Identify which cell holds the provided text, then report its (X, Y) central coordinate. 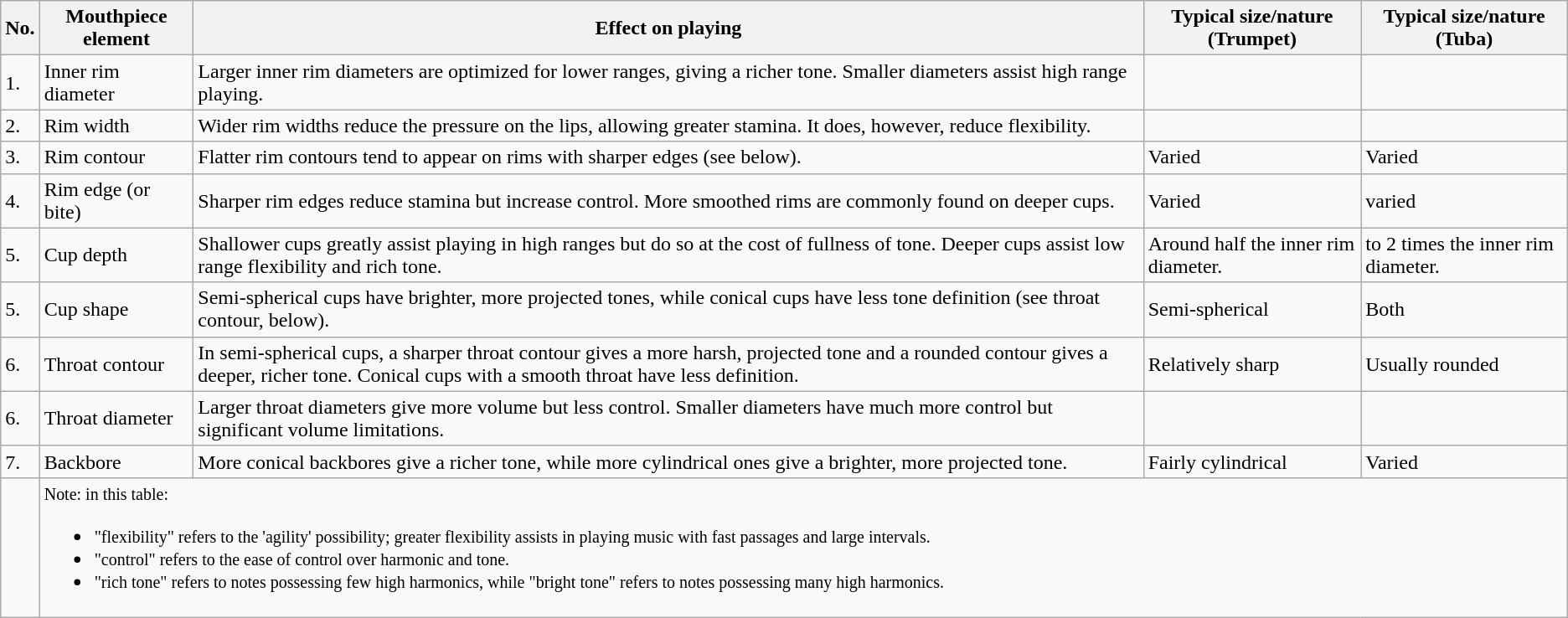
Cup shape (116, 310)
Typical size/nature(Tuba) (1464, 28)
Flatter rim contours tend to appear on rims with sharper edges (see below). (668, 157)
Throat diameter (116, 419)
3. (20, 157)
to 2 times the inner rim diameter. (1464, 255)
Relatively sharp (1252, 363)
Throat contour (116, 363)
Inner rim diameter (116, 82)
varied (1464, 201)
More conical backbores give a richer tone, while more cylindrical ones give a brighter, more projected tone. (668, 461)
Wider rim widths reduce the pressure on the lips, allowing greater stamina. It does, however, reduce flexibility. (668, 126)
Sharper rim edges reduce stamina but increase control. More smoothed rims are commonly found on deeper cups. (668, 201)
Around half the inner rim diameter. (1252, 255)
Semi-spherical (1252, 310)
Semi-spherical cups have brighter, more projected tones, while conical cups have less tone definition (see throat contour, below). (668, 310)
Typical size/nature(Trumpet) (1252, 28)
Rim contour (116, 157)
7. (20, 461)
Cup depth (116, 255)
Usually rounded (1464, 363)
Fairly cylindrical (1252, 461)
Both (1464, 310)
Larger throat diameters give more volume but less control. Smaller diameters have much more control but significant volume limitations. (668, 419)
Mouthpiece element (116, 28)
Backbore (116, 461)
2. (20, 126)
No. (20, 28)
Larger inner rim diameters are optimized for lower ranges, giving a richer tone. Smaller diameters assist high range playing. (668, 82)
Effect on playing (668, 28)
Rim edge (or bite) (116, 201)
4. (20, 201)
Rim width (116, 126)
1. (20, 82)
